Return the (x, y) coordinate for the center point of the cell that contains the specified text.  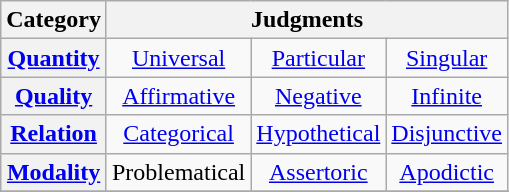
Affirmative (178, 96)
Infinite (447, 96)
Quality (54, 96)
Apodictic (447, 172)
Quantity (54, 58)
Problematical (178, 172)
Judgments (306, 20)
Negative (318, 96)
Particular (318, 58)
Assertoric (318, 172)
Disjunctive (447, 134)
Category (54, 20)
Modality (54, 172)
Singular (447, 58)
Categorical (178, 134)
Hypothetical (318, 134)
Relation (54, 134)
Universal (178, 58)
